Find where the given text appears and provide that cell's center as [X, Y] coordinate. 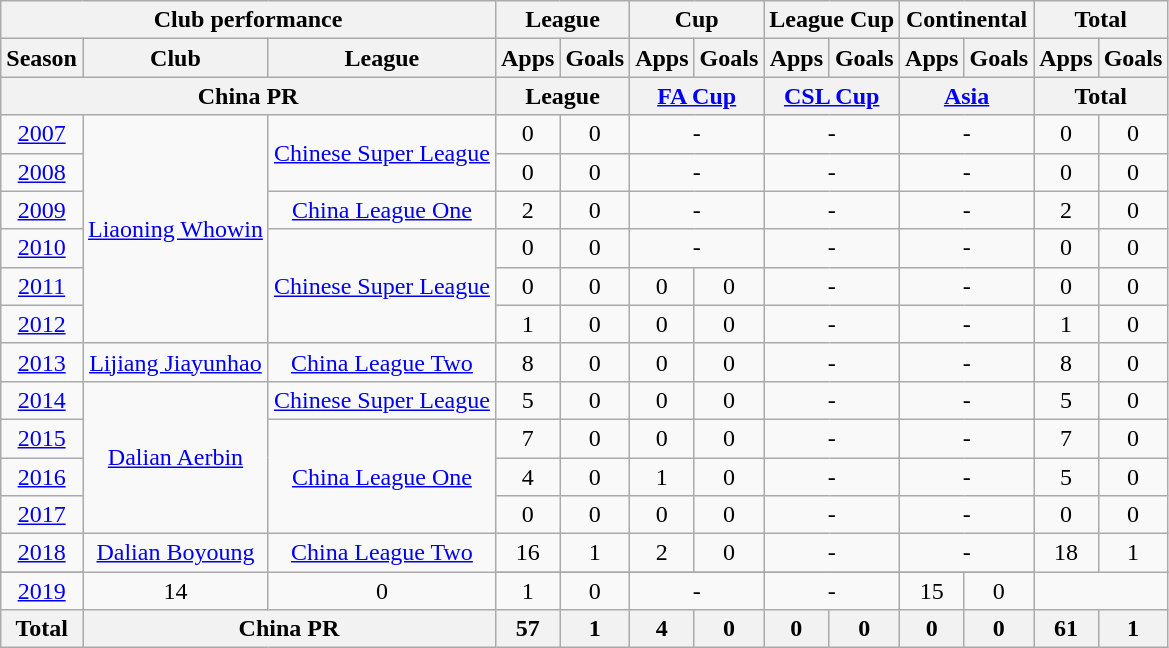
61 [1066, 629]
Club [175, 58]
2014 [42, 400]
2017 [42, 515]
Asia [967, 96]
Dalian Boyoung [175, 553]
18 [1066, 553]
Lijiang Jiayunhao [175, 362]
2011 [42, 286]
14 [175, 591]
16 [527, 553]
Dalian Aerbin [175, 457]
2013 [42, 362]
2012 [42, 324]
Club performance [248, 20]
Continental [967, 20]
League Cup [832, 20]
2007 [42, 134]
2010 [42, 248]
57 [527, 629]
2008 [42, 172]
2015 [42, 438]
Cup [697, 20]
2009 [42, 210]
15 [932, 591]
FA Cup [697, 96]
Season [42, 58]
Liaoning Whowin [175, 229]
2016 [42, 477]
CSL Cup [832, 96]
2018 [42, 553]
2019 [42, 591]
